From the cell containing the given text, extract its center point as (x, y) coordinate. 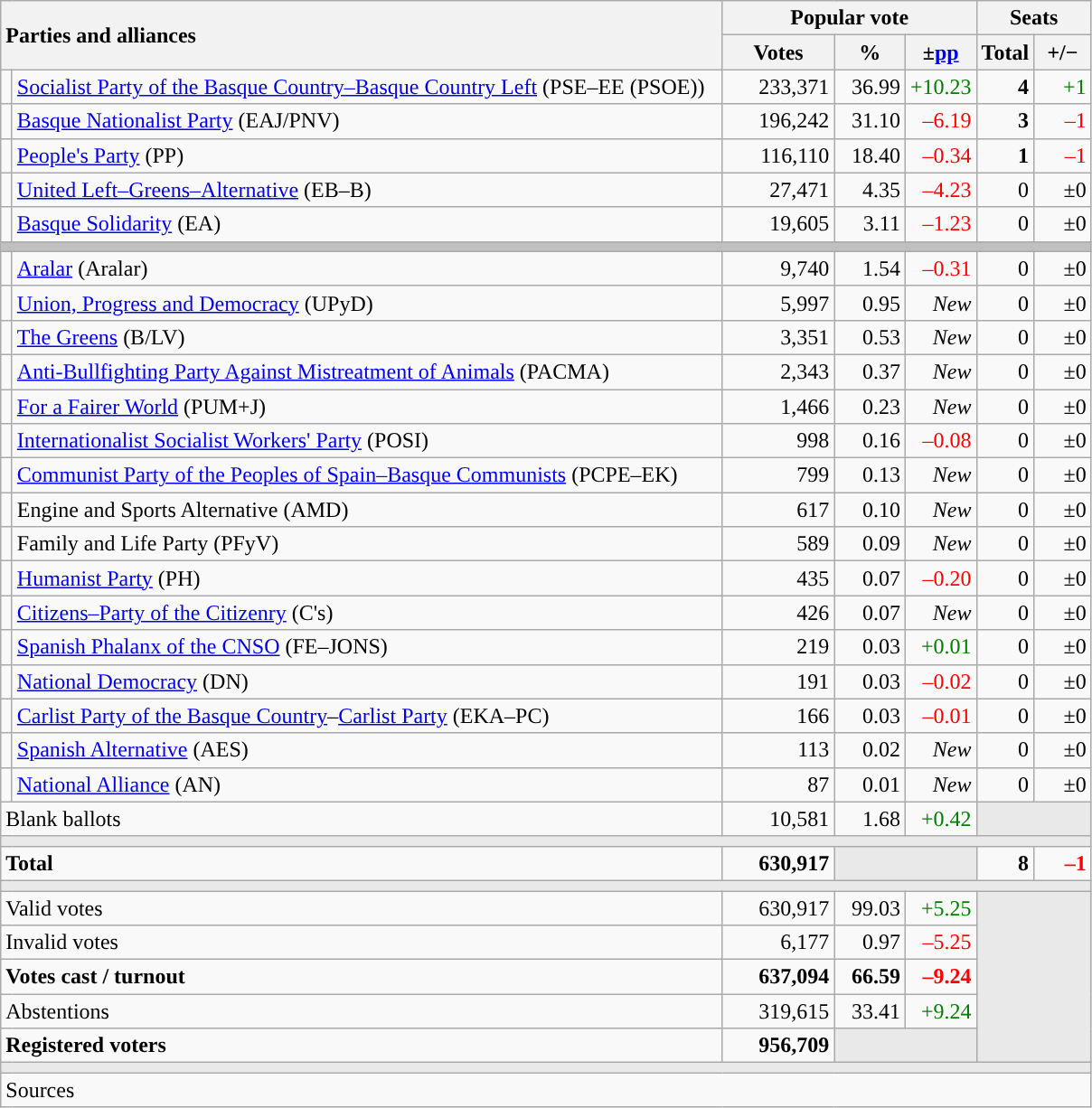
637,094 (778, 977)
+0.01 (940, 647)
–6.19 (940, 121)
–0.34 (940, 155)
Basque Solidarity (EA) (367, 224)
233,371 (778, 87)
33.41 (870, 1011)
0.53 (870, 337)
Valid votes (362, 908)
±pp (940, 52)
426 (778, 613)
+0.42 (940, 819)
1.68 (870, 819)
0.10 (870, 510)
0.09 (870, 544)
For a Fairer World (PUM+J) (367, 406)
956,709 (778, 1046)
0.37 (870, 371)
19,605 (778, 224)
Popular vote (850, 18)
–1.23 (940, 224)
–0.31 (940, 268)
National Alliance (AN) (367, 784)
–5.25 (940, 943)
–9.24 (940, 977)
1 (1005, 155)
0.13 (870, 475)
36.99 (870, 87)
799 (778, 475)
Seats (1034, 18)
1.54 (870, 268)
+9.24 (940, 1011)
–0.08 (940, 441)
9,740 (778, 268)
8 (1005, 863)
–0.20 (940, 578)
10,581 (778, 819)
United Left–Greens–Alternative (EB–B) (367, 190)
Socialist Party of the Basque Country–Basque Country Left (PSE–EE (PSOE)) (367, 87)
Union, Progress and Democracy (UPyD) (367, 303)
Spanish Phalanx of the CNSO (FE–JONS) (367, 647)
–4.23 (940, 190)
% (870, 52)
Internationalist Socialist Workers' Party (POSI) (367, 441)
4.35 (870, 190)
99.03 (870, 908)
–0.02 (940, 681)
435 (778, 578)
Family and Life Party (PFyV) (367, 544)
0.97 (870, 943)
113 (778, 750)
5,997 (778, 303)
Invalid votes (362, 943)
2,343 (778, 371)
87 (778, 784)
Engine and Sports Alternative (AMD) (367, 510)
6,177 (778, 943)
196,242 (778, 121)
+/− (1063, 52)
0.23 (870, 406)
617 (778, 510)
People's Party (PP) (367, 155)
Votes cast / turnout (362, 977)
3.11 (870, 224)
Carlist Party of the Basque Country–Carlist Party (EKA–PC) (367, 716)
Anti-Bullfighting Party Against Mistreatment of Animals (PACMA) (367, 371)
0.02 (870, 750)
Parties and alliances (362, 35)
166 (778, 716)
3 (1005, 121)
–0.01 (940, 716)
116,110 (778, 155)
Blank ballots (362, 819)
998 (778, 441)
+5.25 (940, 908)
Basque Nationalist Party (EAJ/PNV) (367, 121)
0.01 (870, 784)
Registered voters (362, 1046)
589 (778, 544)
Sources (546, 1090)
Communist Party of the Peoples of Spain–Basque Communists (PCPE–EK) (367, 475)
66.59 (870, 977)
3,351 (778, 337)
Spanish Alternative (AES) (367, 750)
National Democracy (DN) (367, 681)
0.95 (870, 303)
1,466 (778, 406)
191 (778, 681)
18.40 (870, 155)
219 (778, 647)
Aralar (Aralar) (367, 268)
Citizens–Party of the Citizenry (C's) (367, 613)
27,471 (778, 190)
Humanist Party (PH) (367, 578)
The Greens (B/LV) (367, 337)
Abstentions (362, 1011)
+1 (1063, 87)
+10.23 (940, 87)
Votes (778, 52)
0.16 (870, 441)
319,615 (778, 1011)
4 (1005, 87)
31.10 (870, 121)
